Return the [x, y] coordinate for the center point of the cell that contains the specified text.  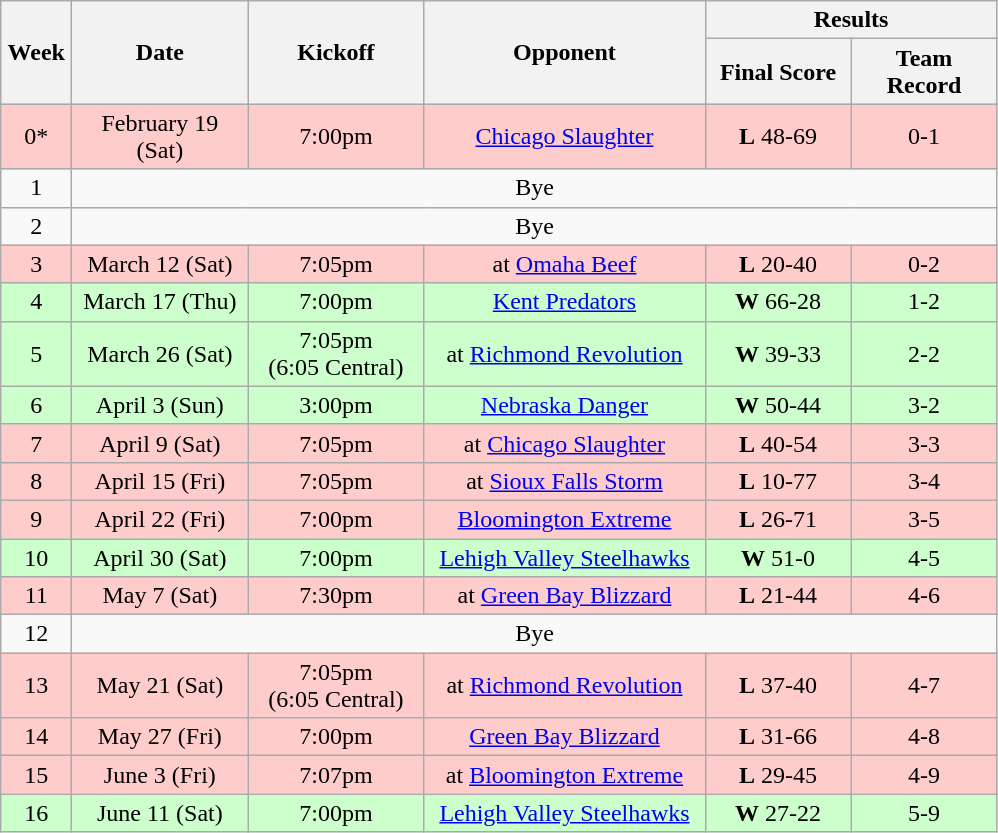
at Omaha Beef [564, 264]
May 21 (Sat) [160, 686]
W 39-33 [778, 354]
Opponent [564, 52]
6 [36, 405]
14 [36, 737]
at Chicago Slaughter [564, 443]
L 48-69 [778, 136]
2 [36, 226]
March 26 (Sat) [160, 354]
L 20-40 [778, 264]
Nebraska Danger [564, 405]
L 29-45 [778, 775]
March 12 (Sat) [160, 264]
at Bloomington Extreme [564, 775]
16 [36, 813]
4-9 [924, 775]
3-3 [924, 443]
4-8 [924, 737]
L 37-40 [778, 686]
3-5 [924, 519]
12 [36, 634]
7:30pm [336, 596]
1 [36, 188]
W 66-28 [778, 302]
April 9 (Sat) [160, 443]
Week [36, 52]
April 3 (Sun) [160, 405]
11 [36, 596]
L 10-77 [778, 481]
7:07pm [336, 775]
15 [36, 775]
9 [36, 519]
0-2 [924, 264]
L 21-44 [778, 596]
8 [36, 481]
4-7 [924, 686]
Green Bay Blizzard [564, 737]
Team Record [924, 72]
Date [160, 52]
W 51-0 [778, 557]
at Green Bay Blizzard [564, 596]
4-6 [924, 596]
June 11 (Sat) [160, 813]
L 40-54 [778, 443]
3-4 [924, 481]
2-2 [924, 354]
13 [36, 686]
4 [36, 302]
3-2 [924, 405]
1-2 [924, 302]
June 3 (Fri) [160, 775]
March 17 (Thu) [160, 302]
0* [36, 136]
Final Score [778, 72]
10 [36, 557]
L 31-66 [778, 737]
3:00pm [336, 405]
5 [36, 354]
Results [851, 20]
Kickoff [336, 52]
Bloomington Extreme [564, 519]
May 7 (Sat) [160, 596]
L 26-71 [778, 519]
4-5 [924, 557]
0-1 [924, 136]
April 15 (Fri) [160, 481]
February 19 (Sat) [160, 136]
Chicago Slaughter [564, 136]
W 27-22 [778, 813]
April 30 (Sat) [160, 557]
5-9 [924, 813]
3 [36, 264]
at Sioux Falls Storm [564, 481]
W 50-44 [778, 405]
Kent Predators [564, 302]
April 22 (Fri) [160, 519]
May 27 (Fri) [160, 737]
7 [36, 443]
